Capture the cell that displays the provided text and extract its [X, Y] central coordinate. 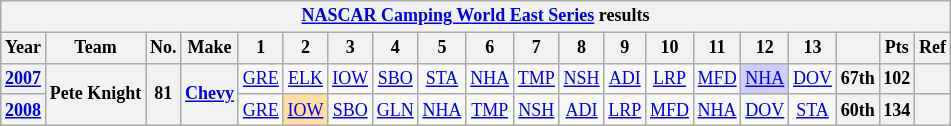
3 [350, 48]
13 [813, 48]
12 [765, 48]
7 [536, 48]
Chevy [210, 94]
81 [164, 94]
4 [395, 48]
9 [625, 48]
5 [442, 48]
Team [95, 48]
1 [260, 48]
NASCAR Camping World East Series results [476, 16]
67th [858, 78]
Ref [933, 48]
Make [210, 48]
8 [582, 48]
Pts [897, 48]
134 [897, 110]
2007 [24, 78]
GLN [395, 110]
No. [164, 48]
ELK [306, 78]
11 [717, 48]
Pete Knight [95, 94]
2 [306, 48]
2008 [24, 110]
6 [490, 48]
Year [24, 48]
102 [897, 78]
10 [670, 48]
60th [858, 110]
